Pinpoint the cell where the given text exists, returning its [x, y] midpoint coordinate. 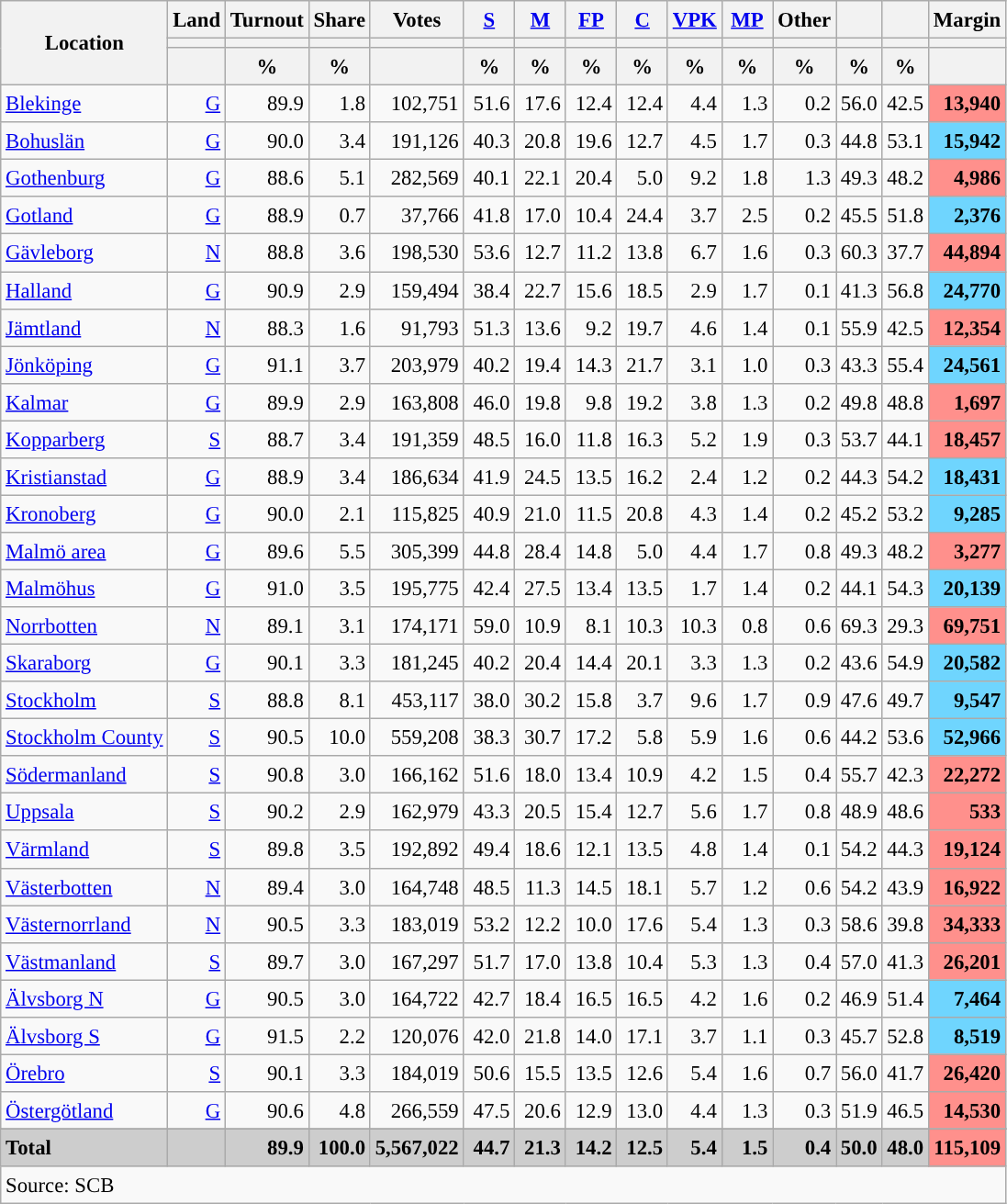
22,272 [967, 775]
51.7 [489, 961]
60.3 [859, 253]
1.0 [747, 366]
Turnout [266, 20]
2.1 [340, 514]
13.0 [643, 1111]
12.5 [643, 1148]
45.7 [859, 1036]
1,697 [967, 402]
49.4 [489, 850]
5.8 [643, 738]
29.3 [905, 626]
18.1 [643, 887]
Malmö area [84, 551]
59.0 [489, 626]
Norrbotten [84, 626]
3,277 [967, 551]
184,019 [417, 1073]
46.0 [489, 402]
20.5 [541, 812]
30.2 [541, 700]
18,431 [967, 478]
Stockholm County [84, 738]
55.9 [859, 327]
164,748 [417, 887]
Västerbotten [84, 887]
191,359 [417, 439]
16.3 [643, 439]
166,162 [417, 775]
15.5 [541, 1073]
13.6 [541, 327]
Östergötland [84, 1111]
90.8 [266, 775]
Blekinge [84, 105]
559,208 [417, 738]
17.2 [591, 738]
26,201 [967, 961]
18.4 [541, 999]
21.3 [541, 1148]
91.5 [266, 1036]
28.4 [541, 551]
47.6 [859, 700]
203,979 [417, 366]
174,171 [417, 626]
7,464 [967, 999]
18,457 [967, 439]
159,494 [417, 290]
91.1 [266, 366]
186,634 [417, 478]
198,530 [417, 253]
41.9 [489, 478]
14.2 [591, 1148]
89.8 [266, 850]
5.9 [694, 738]
Kronoberg [84, 514]
21.0 [541, 514]
11.3 [541, 887]
21.7 [643, 366]
34,333 [967, 924]
15.6 [591, 290]
11.5 [591, 514]
3.6 [340, 253]
22.1 [541, 178]
11.8 [591, 439]
49.7 [905, 700]
13,940 [967, 105]
19.6 [591, 141]
46.5 [905, 1111]
48.6 [905, 812]
Source: SCB [503, 1185]
42.7 [489, 999]
89.1 [266, 626]
Älvsborg N [84, 999]
Total [84, 1148]
Älvsborg S [84, 1036]
52,966 [967, 738]
51.9 [859, 1111]
Gävleborg [84, 253]
54.3 [905, 588]
533 [967, 812]
12.9 [591, 1111]
115,109 [967, 1148]
FP [591, 20]
50.6 [489, 1073]
88.3 [266, 327]
37.7 [905, 253]
15,942 [967, 141]
2.4 [694, 478]
53.7 [859, 439]
9,547 [967, 700]
1.1 [747, 1036]
89.4 [266, 887]
181,245 [417, 663]
42.4 [489, 588]
88.7 [266, 439]
55.4 [905, 366]
162,979 [417, 812]
55.7 [859, 775]
20,139 [967, 588]
40.3 [489, 141]
42.0 [489, 1036]
1.9 [747, 439]
5.1 [340, 178]
Share [340, 20]
282,569 [417, 178]
51.8 [905, 215]
195,775 [417, 588]
48.9 [859, 812]
192,892 [417, 850]
44,894 [967, 253]
40.9 [489, 514]
Margin [967, 20]
266,559 [417, 1111]
Halland [84, 290]
4.6 [694, 327]
9.6 [694, 700]
57.0 [859, 961]
5.6 [694, 812]
Votes [417, 20]
51.3 [489, 327]
15.8 [591, 700]
M [541, 20]
90.2 [266, 812]
49.8 [859, 402]
45.2 [859, 514]
191,126 [417, 141]
5.5 [340, 551]
45.5 [859, 215]
24,561 [967, 366]
42.3 [905, 775]
44.2 [859, 738]
15.4 [591, 812]
51.4 [905, 999]
Land [196, 20]
Södermanland [84, 775]
C [643, 20]
14.5 [591, 887]
5.2 [694, 439]
9.8 [591, 402]
16.2 [643, 478]
56.8 [905, 290]
Gotland [84, 215]
40.1 [489, 178]
53.1 [905, 141]
305,399 [417, 551]
38.4 [489, 290]
58.6 [859, 924]
50.0 [859, 1148]
100.0 [340, 1148]
2.5 [747, 215]
Kopparberg [84, 439]
38.0 [489, 700]
14.3 [591, 366]
5.3 [694, 961]
Other [804, 20]
Jämtland [84, 327]
20.1 [643, 663]
44.7 [489, 1148]
30.7 [541, 738]
Västernorrland [84, 924]
120,076 [417, 1036]
19.2 [643, 402]
52.8 [905, 1036]
Bohuslän [84, 141]
8,519 [967, 1036]
Gothenburg [84, 178]
11.2 [591, 253]
Location [84, 43]
91.0 [266, 588]
37,766 [417, 215]
14.0 [591, 1036]
Kristianstad [84, 478]
46.9 [859, 999]
3.8 [694, 402]
89.6 [266, 551]
2.2 [340, 1036]
20.6 [541, 1111]
12,354 [967, 327]
27.5 [541, 588]
Stockholm [84, 700]
6.7 [694, 253]
5.7 [694, 887]
Kalmar [84, 402]
9,285 [967, 514]
90.9 [266, 290]
48.0 [905, 1148]
41.7 [905, 1073]
Malmöhus [84, 588]
24.5 [541, 478]
48.8 [905, 402]
Jönköping [84, 366]
91,793 [417, 327]
89.7 [266, 961]
4,986 [967, 178]
MP [747, 20]
4.5 [694, 141]
43.6 [859, 663]
69,751 [967, 626]
12.2 [541, 924]
19.4 [541, 366]
14,530 [967, 1111]
17.1 [643, 1036]
22.7 [541, 290]
38.3 [489, 738]
Skaraborg [84, 663]
54.9 [905, 663]
26,420 [967, 1073]
12.1 [591, 850]
90.6 [266, 1111]
12.6 [643, 1073]
39.8 [905, 924]
20,582 [967, 663]
VPK [694, 20]
47.5 [489, 1111]
16.0 [541, 439]
453,117 [417, 700]
24.4 [643, 215]
0.9 [804, 700]
167,297 [417, 961]
41.8 [489, 215]
18.5 [643, 290]
19,124 [967, 850]
2,376 [967, 215]
88.6 [266, 178]
16,922 [967, 887]
5,567,022 [417, 1148]
163,808 [417, 402]
183,019 [417, 924]
24,770 [967, 290]
14.4 [591, 663]
19.8 [541, 402]
43.9 [905, 887]
69.3 [859, 626]
164,722 [417, 999]
19.7 [643, 327]
14.8 [591, 551]
18.0 [541, 775]
18.6 [541, 850]
21.8 [541, 1036]
Örebro [84, 1073]
Värmland [84, 850]
Uppsala [84, 812]
102,751 [417, 105]
115,825 [417, 514]
Västmanland [84, 961]
4.3 [694, 514]
